Output the (X, Y) coordinate of the center of the cell containing the given text.  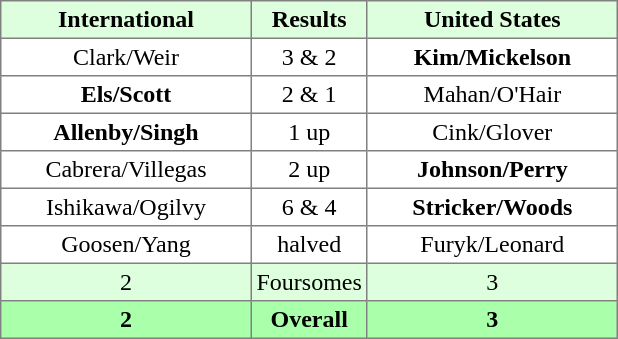
1 up (309, 132)
2 up (309, 170)
Clark/Weir (126, 57)
Goosen/Yang (126, 245)
halved (309, 245)
Cink/Glover (492, 132)
Johnson/Perry (492, 170)
Stricker/Woods (492, 207)
Overall (309, 320)
2 & 1 (309, 95)
Els/Scott (126, 95)
Mahan/O'Hair (492, 95)
Allenby/Singh (126, 132)
International (126, 20)
Cabrera/Villegas (126, 170)
3 & 2 (309, 57)
6 & 4 (309, 207)
Furyk/Leonard (492, 245)
Kim/Mickelson (492, 57)
Results (309, 20)
Foursomes (309, 282)
Ishikawa/Ogilvy (126, 207)
United States (492, 20)
